Locate the cell with the specified text and output its (X, Y) center coordinate. 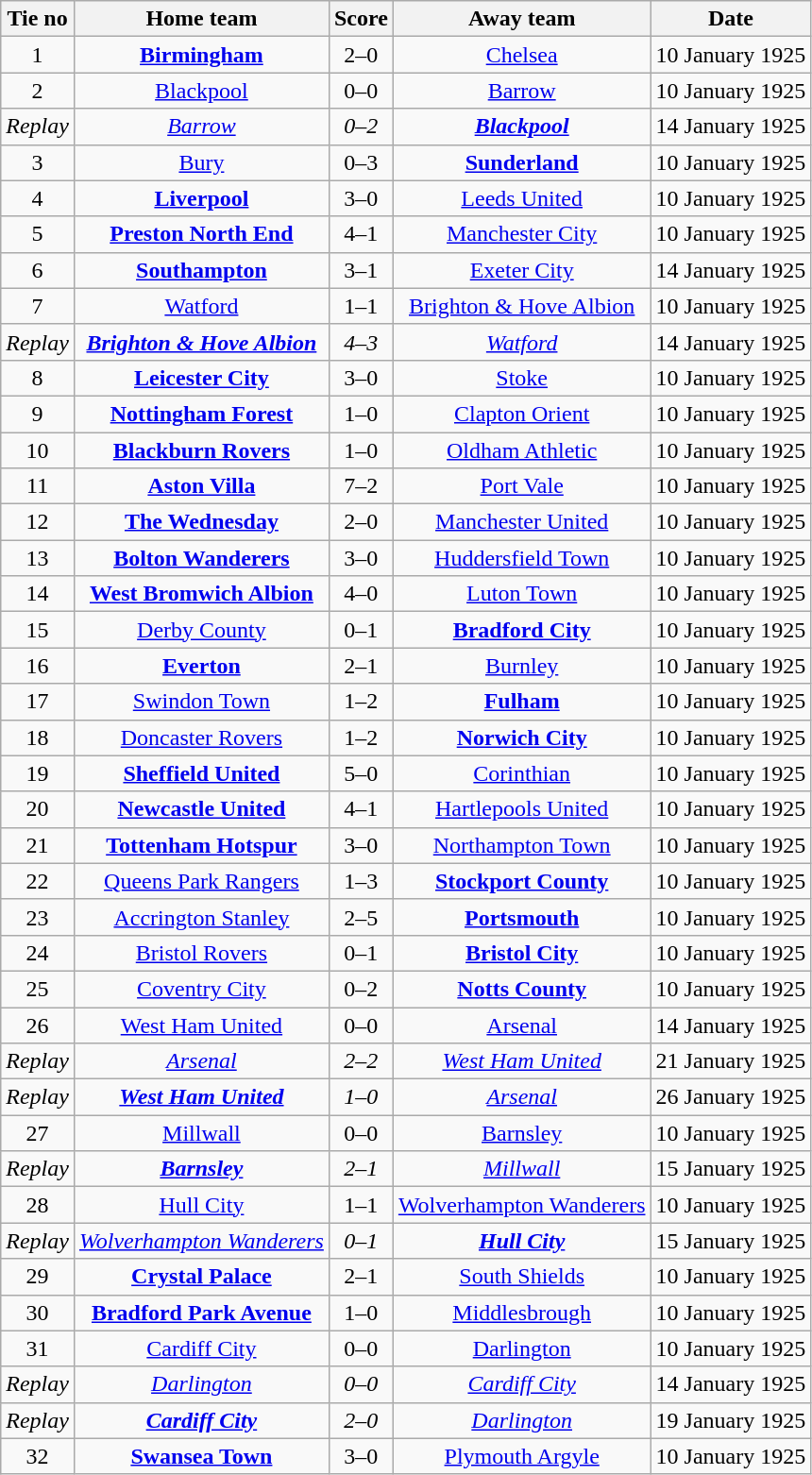
31 (38, 1348)
Burnley (521, 666)
Southampton (201, 270)
3 (38, 162)
30 (38, 1313)
Port Vale (521, 486)
Exeter City (521, 270)
Oldham Athletic (521, 450)
20 (38, 809)
Leeds United (521, 198)
Tie no (38, 19)
Huddersfield Town (521, 558)
6 (38, 270)
Manchester United (521, 522)
Date (731, 19)
4–3 (361, 342)
Tottenham Hotspur (201, 845)
Middlesbrough (521, 1313)
Bolton Wanderers (201, 558)
Derby County (201, 630)
Bradford City (521, 630)
Bury (201, 162)
27 (38, 1133)
Notts County (521, 989)
Nottingham Forest (201, 414)
17 (38, 702)
Clapton Orient (521, 414)
4 (38, 198)
Newcastle United (201, 809)
Queens Park Rangers (201, 881)
13 (38, 558)
23 (38, 917)
Birmingham (201, 55)
Leicester City (201, 378)
14 (38, 594)
22 (38, 881)
Doncaster Rovers (201, 737)
Sunderland (521, 162)
28 (38, 1205)
Bristol City (521, 953)
Home team (201, 19)
29 (38, 1277)
Bristol Rovers (201, 953)
Sheffield United (201, 773)
Aston Villa (201, 486)
12 (38, 522)
21 (38, 845)
Away team (521, 19)
8 (38, 378)
32 (38, 1456)
Northampton Town (521, 845)
16 (38, 666)
7–2 (361, 486)
Score (361, 19)
Stockport County (521, 881)
Hartlepools United (521, 809)
19 January 1925 (731, 1420)
Swansea Town (201, 1456)
The Wednesday (201, 522)
7 (38, 306)
2–5 (361, 917)
5–0 (361, 773)
11 (38, 486)
0–3 (361, 162)
Crystal Palace (201, 1277)
1 (38, 55)
26 January 1925 (731, 1097)
Coventry City (201, 989)
West Bromwich Albion (201, 594)
10 (38, 450)
Liverpool (201, 198)
26 (38, 1025)
Everton (201, 666)
Stoke (521, 378)
Accrington Stanley (201, 917)
Norwich City (521, 737)
5 (38, 234)
9 (38, 414)
Manchester City (521, 234)
Swindon Town (201, 702)
South Shields (521, 1277)
Preston North End (201, 234)
15 (38, 630)
Blackburn Rovers (201, 450)
Corinthian (521, 773)
19 (38, 773)
Bradford Park Avenue (201, 1313)
4–0 (361, 594)
Portsmouth (521, 917)
Luton Town (521, 594)
24 (38, 953)
1–3 (361, 881)
18 (38, 737)
2 (38, 91)
21 January 1925 (731, 1061)
3–1 (361, 270)
2–2 (361, 1061)
Fulham (521, 702)
25 (38, 989)
Chelsea (521, 55)
Plymouth Argyle (521, 1456)
